Provide the [X, Y] coordinate of the cell's center where the given text is located.  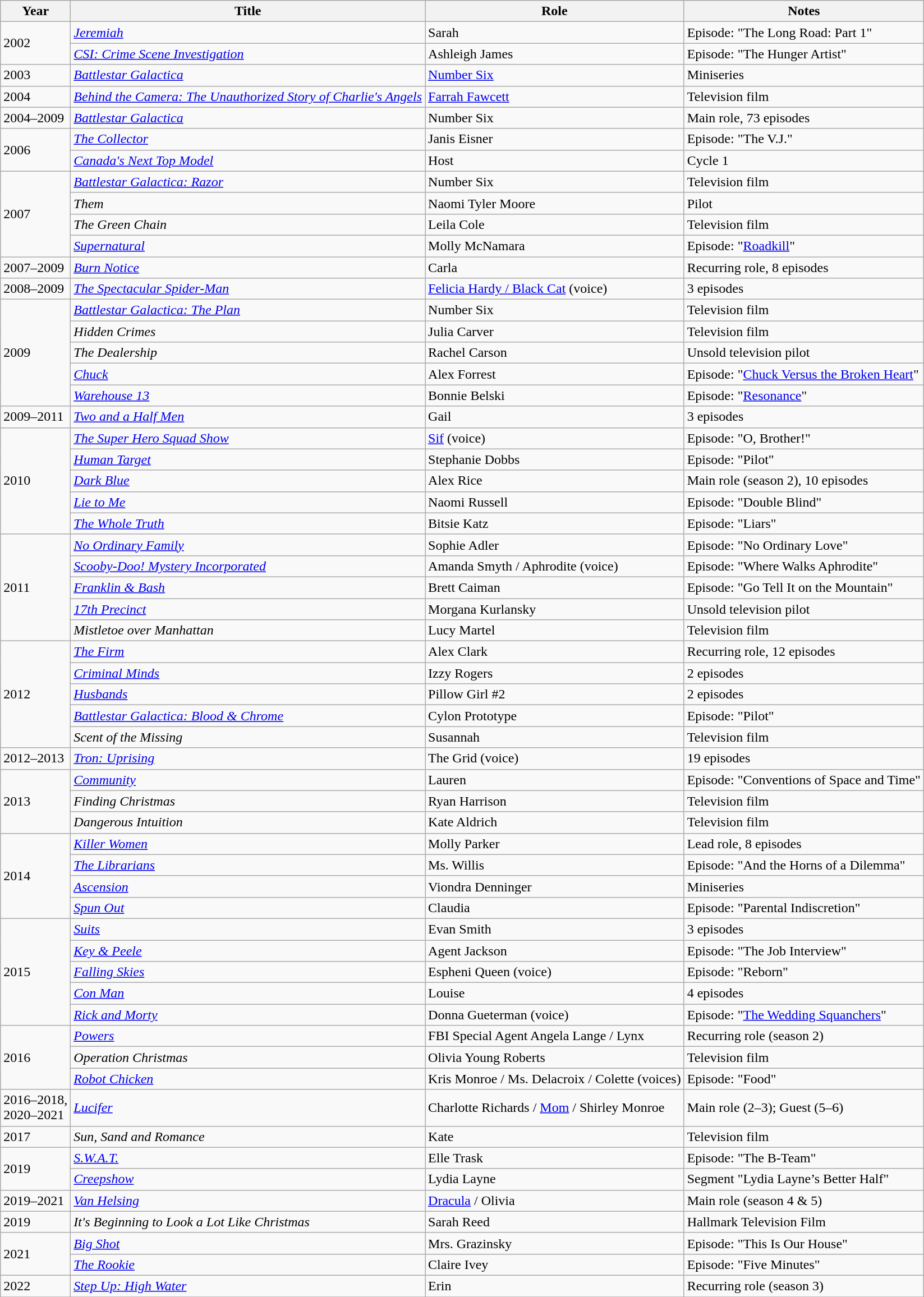
Stephanie Dobbs [555, 459]
2004 [36, 96]
Episode: "The V.J." [803, 139]
Amanda Smyth / Aphrodite (voice) [555, 566]
Ryan Harrison [555, 801]
Episode: "Resonance" [803, 395]
Main role (2–3); Guest (5–6) [803, 1107]
Lauren [555, 780]
Sarah [555, 33]
Year [36, 11]
Host [555, 160]
Human Target [248, 459]
Community [248, 780]
Gail [555, 417]
Ashleigh James [555, 54]
Supernatural [248, 246]
Episode: "Conventions of Space and Time" [803, 780]
2011 [36, 587]
Con Man [248, 994]
Lucy Martel [555, 631]
2003 [36, 75]
Robot Chicken [248, 1079]
Battlestar Galactica: Blood & Chrome [248, 716]
Sarah Reed [555, 1222]
Agent Jackson [555, 951]
The Super Hero Squad Show [248, 438]
Operation Christmas [248, 1057]
2019–2021 [36, 1201]
2012 [36, 695]
Alex Clark [555, 652]
Two and a Half Men [248, 417]
Cylon Prototype [555, 716]
Viondra Denninger [555, 886]
Alex Forrest [555, 374]
Segment "Lydia Layne’s Better Half" [803, 1179]
2004–2009 [36, 118]
Main role (season 4 & 5) [803, 1201]
Bitsie Katz [555, 523]
Leila Cole [555, 224]
2021 [36, 1254]
Killer Women [248, 844]
Battlestar Galactica: Razor [248, 182]
2007–2009 [36, 268]
Kate Aldrich [555, 822]
The Whole Truth [248, 523]
Title [248, 11]
Episode: "Five Minutes" [803, 1264]
Carla [555, 268]
The Librarians [248, 865]
2014 [36, 876]
Pillow Girl #2 [555, 695]
Episode: "Food" [803, 1079]
Izzy Rogers [555, 673]
Battlestar Galactica: The Plan [248, 310]
2015 [36, 972]
Step Up: High Water [248, 1286]
Episode: "This Is Our House" [803, 1243]
Donna Gueterman (voice) [555, 1015]
2009 [36, 353]
Tron: Uprising [248, 758]
The Spectacular Spider-Man [248, 289]
Elle Trask [555, 1158]
Cycle 1 [803, 160]
Espheni Queen (voice) [555, 972]
Bonnie Belski [555, 395]
Scooby-Doo! Mystery Incorporated [248, 566]
2009–2011 [36, 417]
Powers [248, 1036]
Episode: "And the Horns of a Dilemma" [803, 865]
Notes [803, 11]
Jeremiah [248, 33]
Recurring role (season 3) [803, 1286]
Farrah Fawcett [555, 96]
Recurring role, 12 episodes [803, 652]
4 episodes [803, 994]
Hidden Crimes [248, 332]
2017 [36, 1137]
2002 [36, 43]
2013 [36, 801]
Lead role, 8 episodes [803, 844]
Naomi Russell [555, 502]
Role [555, 11]
Van Helsing [248, 1201]
The Collector [248, 139]
Key & Peele [248, 951]
Episode: "Double Blind" [803, 502]
Mrs. Grazinsky [555, 1243]
Charlotte Richards / Mom / Shirley Monroe [555, 1107]
The Firm [248, 652]
The Dealership [248, 353]
Recurring role (season 2) [803, 1036]
Morgana Kurlansky [555, 609]
Sophie Adler [555, 545]
Falling Skies [248, 972]
Dangerous Intuition [248, 822]
S.W.A.T. [248, 1158]
Franklin & Bash [248, 587]
Episode: "Chuck Versus the Broken Heart" [803, 374]
The Rookie [248, 1264]
Warehouse 13 [248, 395]
Episode: "The B-Team" [803, 1158]
Lie to Me [248, 502]
2016–2018,2020–2021 [36, 1107]
The Grid (voice) [555, 758]
Episode: "The Hunger Artist" [803, 54]
Ascension [248, 886]
Claire Ivey [555, 1264]
Evan Smith [555, 929]
It's Beginning to Look a Lot Like Christmas [248, 1222]
The Green Chain [248, 224]
Janis Eisner [555, 139]
Recurring role, 8 episodes [803, 268]
2010 [36, 481]
Mistletoe over Manhattan [248, 631]
Rachel Carson [555, 353]
Sif (voice) [555, 438]
Episode: "Roadkill" [803, 246]
Suits [248, 929]
Felicia Hardy / Black Cat (voice) [555, 289]
Scent of the Missing [248, 737]
2022 [36, 1286]
Episode: "Go Tell It on the Mountain" [803, 587]
Spun Out [248, 908]
Behind the Camera: The Unauthorized Story of Charlie's Angels [248, 96]
Kate [555, 1137]
Sun, Sand and Romance [248, 1137]
Pilot [803, 203]
Dracula / Olivia [555, 1201]
Kris Monroe / Ms. Delacroix / Colette (voices) [555, 1079]
No Ordinary Family [248, 545]
Louise [555, 994]
Finding Christmas [248, 801]
Criminal Minds [248, 673]
2008–2009 [36, 289]
Olivia Young Roberts [555, 1057]
Husbands [248, 695]
19 episodes [803, 758]
Molly Parker [555, 844]
Episode: "No Ordinary Love" [803, 545]
Creepshow [248, 1179]
FBI Special Agent Angela Lange / Lynx [555, 1036]
Hallmark Television Film [803, 1222]
Rick and Morty [248, 1015]
Burn Notice [248, 268]
Them [248, 203]
2016 [36, 1057]
Episode: "The Wedding Squanchers" [803, 1015]
Episode: "Where Walks Aphrodite" [803, 566]
Episode: "The Long Road: Part 1" [803, 33]
Lydia Layne [555, 1179]
Big Shot [248, 1243]
Episode: "O, Brother!" [803, 438]
2007 [36, 214]
Dark Blue [248, 481]
17th Precinct [248, 609]
Lucifer [248, 1107]
Canada's Next Top Model [248, 160]
Naomi Tyler Moore [555, 203]
Episode: "Parental Indiscretion" [803, 908]
Susannah [555, 737]
Brett Caiman [555, 587]
Claudia [555, 908]
2012–2013 [36, 758]
Julia Carver [555, 332]
Alex Rice [555, 481]
Molly McNamara [555, 246]
CSI: Crime Scene Investigation [248, 54]
2006 [36, 150]
Main role, 73 episodes [803, 118]
Episode: "Liars" [803, 523]
Main role (season 2), 10 episodes [803, 481]
Chuck [248, 374]
Episode: "Reborn" [803, 972]
Ms. Willis [555, 865]
Episode: "The Job Interview" [803, 951]
Erin [555, 1286]
